Return the [x, y] coordinate for the center point of the cell that contains the specified text.  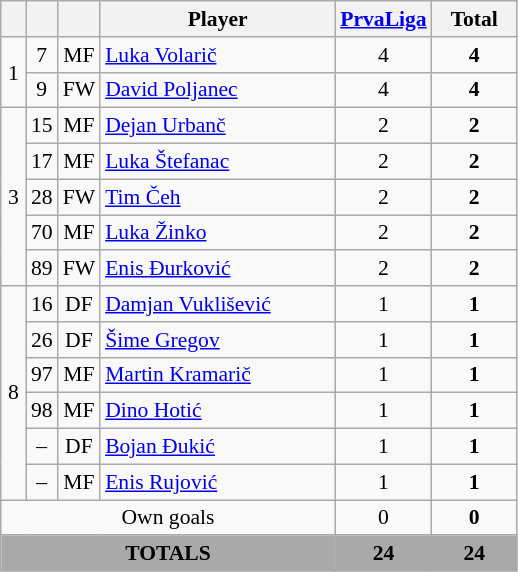
Luka Volarič [218, 55]
TOTALS [168, 554]
Damjan Vuklišević [218, 304]
Player [218, 19]
PrvaLiga [383, 19]
8 [14, 393]
David Poljanec [218, 90]
26 [42, 340]
Dejan Urbanč [218, 126]
Luka Štefanac [218, 162]
Total [474, 19]
70 [42, 233]
Tim Čeh [218, 197]
Dino Hotić [218, 411]
17 [42, 162]
Bojan Đukić [218, 447]
89 [42, 269]
3 [14, 197]
Own goals [168, 518]
16 [42, 304]
15 [42, 126]
98 [42, 411]
Enis Rujović [218, 482]
97 [42, 375]
Luka Žinko [218, 233]
Martin Kramarič [218, 375]
Šime Gregov [218, 340]
9 [42, 90]
Enis Đurković [218, 269]
28 [42, 197]
7 [42, 55]
